Scan for the cell matching the given text and deliver its (X, Y) coordinate at center. 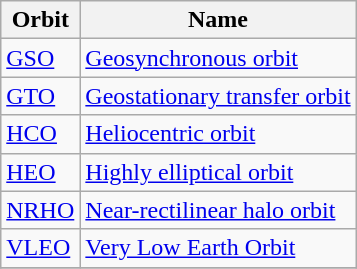
Orbit (40, 20)
NRHO (40, 210)
GTO (40, 96)
Geostationary transfer orbit (218, 96)
Near-rectilinear halo orbit (218, 210)
Name (218, 20)
Highly elliptical orbit (218, 172)
HCO (40, 134)
HEO (40, 172)
GSO (40, 58)
VLEO (40, 248)
Geosynchronous orbit (218, 58)
Heliocentric orbit (218, 134)
Very Low Earth Orbit (218, 248)
